Pinpoint the cell where the given text exists, returning its (x, y) midpoint coordinate. 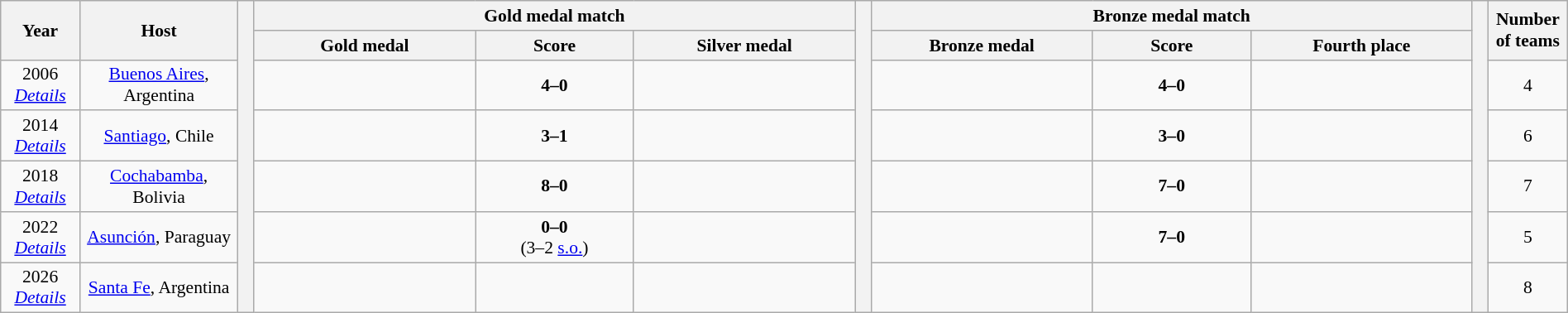
8–0 (554, 187)
3–0 (1171, 136)
Bronze medal match (1171, 16)
7 (1527, 187)
0–0(3–2 s.o.) (554, 237)
2014 Details (41, 136)
Gold medal (365, 46)
3–1 (554, 136)
Cochabamba, Bolivia (159, 187)
4 (1527, 84)
2006 Details (41, 84)
Santa Fe, Argentina (159, 288)
Number of teams (1527, 30)
2022Details (41, 237)
Silver medal (744, 46)
Fourth place (1361, 46)
Host (159, 30)
Santiago, Chile (159, 136)
Gold medal match (554, 16)
6 (1527, 136)
2026Details (41, 288)
5 (1527, 237)
Buenos Aires, Argentina (159, 84)
Asunción, Paraguay (159, 237)
Bronze medal (982, 46)
2018 Details (41, 187)
Year (41, 30)
8 (1527, 288)
